Return the [X, Y] coordinate for the center point of the cell that contains the specified text.  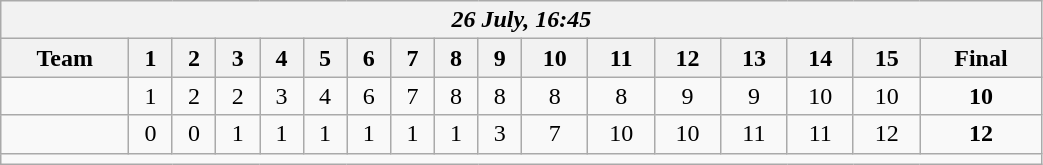
15 [886, 58]
Final [981, 58]
13 [754, 58]
Team [65, 58]
5 [325, 58]
26 July, 16:45 [522, 20]
14 [820, 58]
